Pinpoint the cell where the given text exists, returning its (x, y) midpoint coordinate. 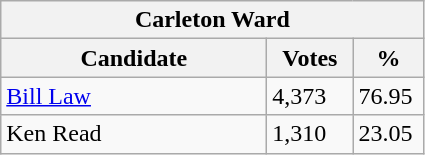
Ken Read (134, 134)
Candidate (134, 58)
76.95 (388, 96)
23.05 (388, 134)
Carleton Ward (212, 20)
Votes (310, 58)
4,373 (310, 96)
Bill Law (134, 96)
1,310 (310, 134)
% (388, 58)
